From the cell containing the given text, extract its center point as [x, y] coordinate. 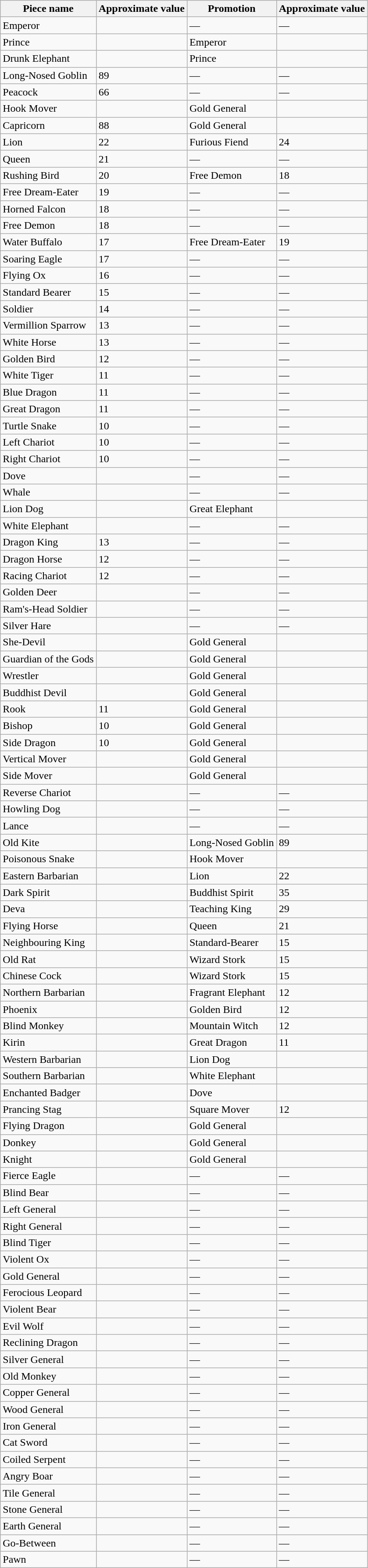
Dragon Horse [48, 559]
16 [141, 276]
Rushing Bird [48, 175]
35 [322, 892]
Howling Dog [48, 809]
Blind Tiger [48, 1242]
Copper General [48, 1393]
Old Kite [48, 842]
Blue Dragon [48, 392]
Angry Boar [48, 1476]
Dark Spirit [48, 892]
88 [141, 125]
Wood General [48, 1409]
Flying Ox [48, 276]
Violent Ox [48, 1259]
Standard-Bearer [232, 942]
White Tiger [48, 375]
Rook [48, 709]
Chinese Cock [48, 976]
Buddhist Spirit [232, 892]
Western Barbarian [48, 1059]
66 [141, 92]
Buddhist Devil [48, 692]
Lance [48, 826]
Soldier [48, 309]
Tile General [48, 1493]
Prancing Stag [48, 1109]
Eastern Barbarian [48, 876]
Violent Bear [48, 1310]
Stone General [48, 1509]
Old Monkey [48, 1376]
Go-Between [48, 1543]
Wrestler [48, 676]
Kirin [48, 1043]
Side Dragon [48, 743]
She-Devil [48, 642]
Great Elephant [232, 509]
Golden Deer [48, 592]
20 [141, 175]
Deva [48, 909]
Earth General [48, 1526]
Left Chariot [48, 442]
Right Chariot [48, 459]
Vermillion Sparrow [48, 326]
Old Rat [48, 959]
Side Mover [48, 776]
Coiled Serpent [48, 1459]
Dragon King [48, 542]
14 [141, 309]
Drunk Elephant [48, 59]
Blind Bear [48, 1193]
Horned Falcon [48, 209]
Pawn [48, 1560]
Left General [48, 1209]
Silver Hare [48, 626]
Fierce Eagle [48, 1176]
Iron General [48, 1426]
Knight [48, 1159]
Blind Monkey [48, 1026]
Guardian of the Gods [48, 659]
Bishop [48, 726]
Mountain Witch [232, 1026]
Poisonous Snake [48, 859]
Whale [48, 492]
Teaching King [232, 909]
Evil Wolf [48, 1326]
Southern Barbarian [48, 1076]
Phoenix [48, 1009]
Ram's-Head Soldier [48, 609]
Standard Bearer [48, 292]
Cat Sword [48, 1443]
Racing Chariot [48, 576]
Reclining Dragon [48, 1343]
29 [322, 909]
Flying Dragon [48, 1126]
Reverse Chariot [48, 793]
White Horse [48, 342]
Peacock [48, 92]
Silver General [48, 1359]
Soaring Eagle [48, 259]
Square Mover [232, 1109]
Ferocious Leopard [48, 1293]
Flying Horse [48, 926]
Furious Fiend [232, 142]
Fragrant Elephant [232, 992]
Donkey [48, 1143]
Promotion [232, 9]
Neighbouring King [48, 942]
Piece name [48, 9]
24 [322, 142]
Water Buffalo [48, 242]
Capricorn [48, 125]
Right General [48, 1226]
Enchanted Badger [48, 1093]
Northern Barbarian [48, 992]
Vertical Mover [48, 759]
Turtle Snake [48, 425]
